Identify which cell holds the provided text, then report its (x, y) central coordinate. 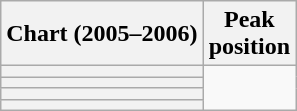
Peakposition (249, 34)
Chart (2005–2006) (102, 34)
